Find where the given text appears and provide that cell's center as (x, y) coordinate. 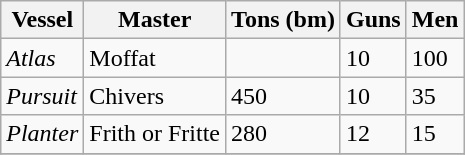
Master (155, 20)
100 (435, 58)
Guns (373, 20)
Chivers (155, 96)
450 (284, 96)
Vessel (42, 20)
Men (435, 20)
15 (435, 134)
Pursuit (42, 96)
12 (373, 134)
Tons (bm) (284, 20)
35 (435, 96)
Atlas (42, 58)
Planter (42, 134)
280 (284, 134)
Moffat (155, 58)
Frith or Fritte (155, 134)
